Output the [x, y] coordinate of the center of the cell containing the given text.  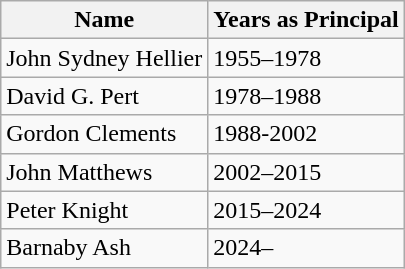
Peter Knight [104, 210]
Years as Principal [306, 20]
David G. Pert [104, 96]
1978–1988 [306, 96]
1955–1978 [306, 58]
Barnaby Ash [104, 248]
2024– [306, 248]
John Matthews [104, 172]
Gordon Clements [104, 134]
2002–2015 [306, 172]
2015–2024 [306, 210]
Name [104, 20]
1988-2002 [306, 134]
John Sydney Hellier [104, 58]
